Return the [X, Y] coordinate for the center point of the cell that contains the specified text.  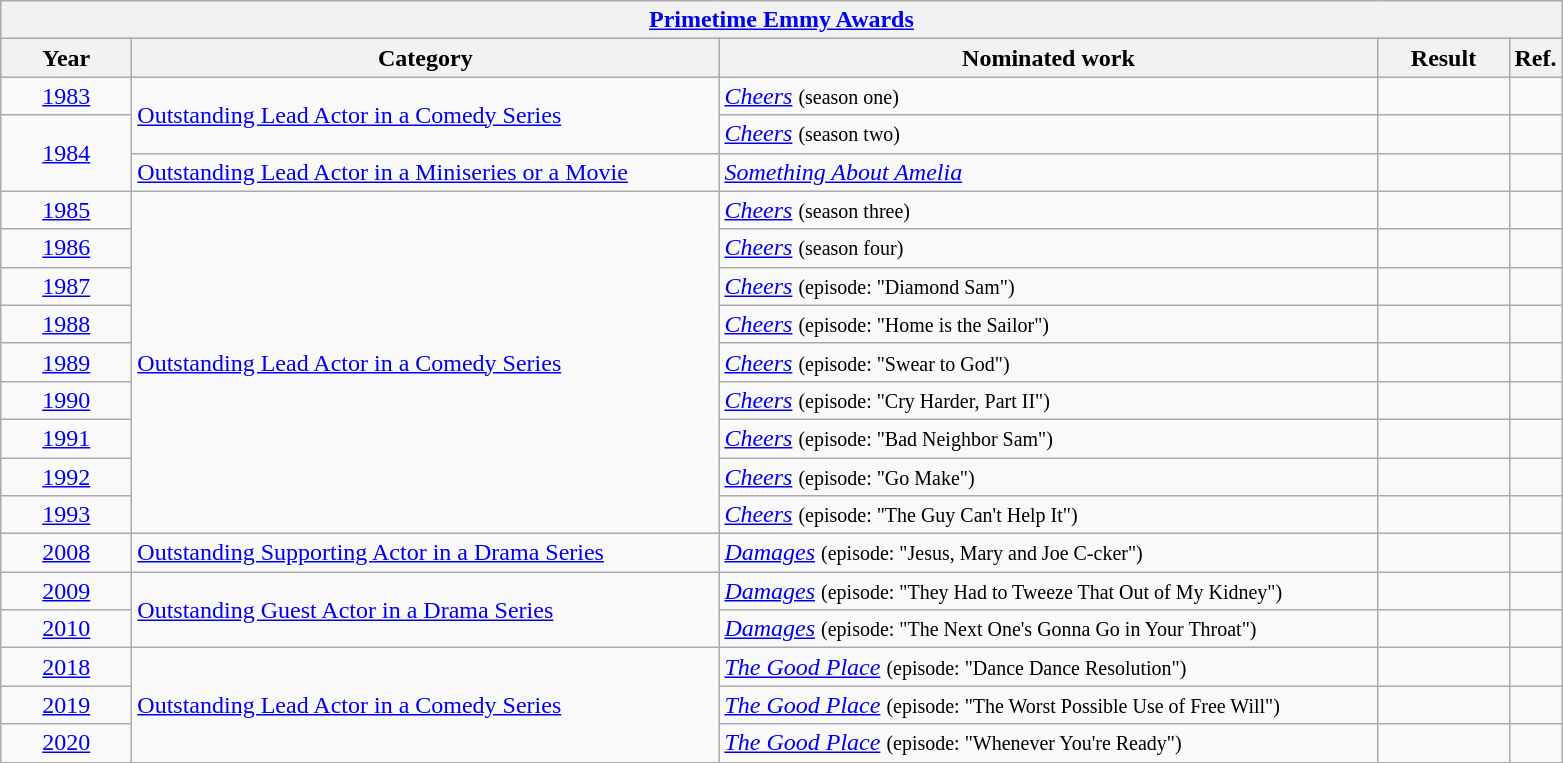
2009 [66, 591]
1987 [66, 286]
1993 [66, 515]
2020 [66, 743]
1990 [66, 400]
1985 [66, 210]
Cheers (season two) [1048, 134]
Cheers (season one) [1048, 96]
The Good Place (episode: "The Worst Possible Use of Free Will") [1048, 705]
Something About Amelia [1048, 172]
1983 [66, 96]
1991 [66, 438]
Cheers (season three) [1048, 210]
Result [1444, 58]
1992 [66, 477]
Cheers (episode: "Bad Neighbor Sam") [1048, 438]
1989 [66, 362]
Cheers (episode: "Swear to God") [1048, 362]
Outstanding Lead Actor in a Miniseries or a Movie [426, 172]
Damages (episode: "The Next One's Gonna Go in Your Throat") [1048, 629]
Nominated work [1048, 58]
Outstanding Guest Actor in a Drama Series [426, 610]
Cheers (episode: "Home is the Sailor") [1048, 324]
2018 [66, 667]
Year [66, 58]
Cheers (season four) [1048, 248]
Cheers (episode: "Cry Harder, Part II") [1048, 400]
Cheers (episode: "The Guy Can't Help It") [1048, 515]
Damages (episode: "Jesus, Mary and Joe C-cker") [1048, 553]
2008 [66, 553]
Category [426, 58]
2010 [66, 629]
2019 [66, 705]
The Good Place (episode: "Dance Dance Resolution") [1048, 667]
Cheers (episode: "Diamond Sam") [1048, 286]
1986 [66, 248]
Ref. [1536, 58]
Damages (episode: "They Had to Tweeze That Out of My Kidney") [1048, 591]
Primetime Emmy Awards [782, 20]
The Good Place (episode: "Whenever You're Ready") [1048, 743]
1984 [66, 153]
Cheers (episode: "Go Make") [1048, 477]
Outstanding Supporting Actor in a Drama Series [426, 553]
1988 [66, 324]
